Capture the cell that displays the provided text and extract its (X, Y) central coordinate. 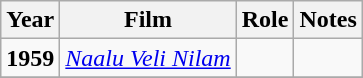
Naalu Veli Nilam (148, 58)
1959 (30, 58)
Role (265, 20)
Year (30, 20)
Film (148, 20)
Notes (328, 20)
